Locate the cell with the specified text and output its (x, y) center coordinate. 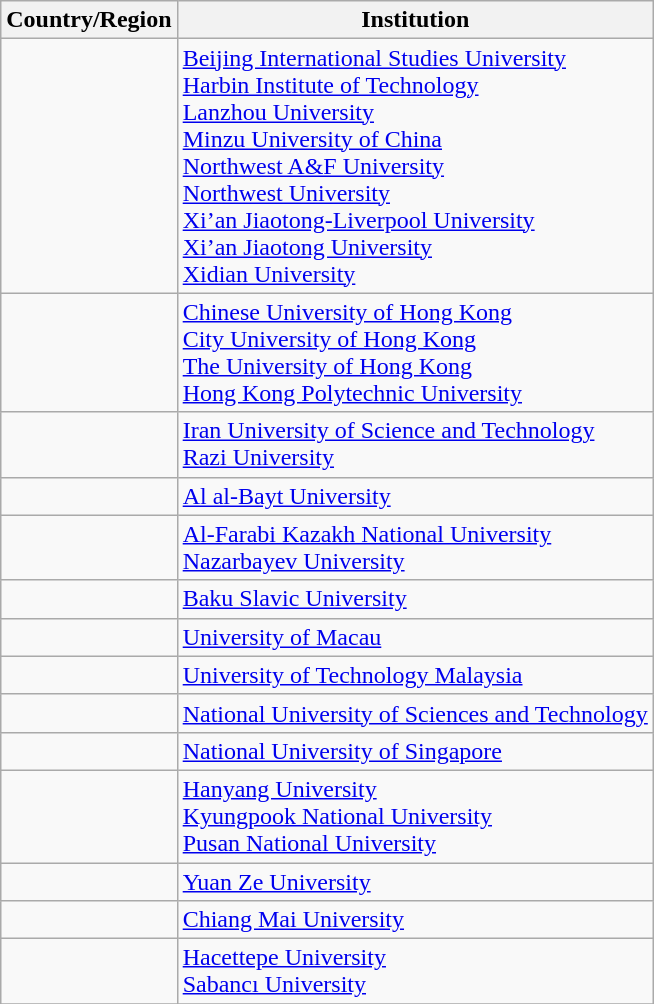
Country/Region (89, 20)
Chinese University of Hong KongCity University of Hong KongThe University of Hong KongHong Kong Polytechnic University (415, 352)
Hanyang UniversityKyungpook National UniversityPusan National University (415, 816)
National University of Sciences and Technology (415, 713)
Institution (415, 20)
Iran University of Science and TechnologyRazi University (415, 444)
University of Technology Malaysia (415, 675)
Yuan Ze University (415, 881)
Baku Slavic University (415, 599)
Al-Farabi Kazakh National UniversityNazarbayev University (415, 548)
National University of Singapore (415, 751)
Al al-Bayt University (415, 496)
Hacettepe UniversitySabancı University (415, 972)
University of Macau (415, 637)
Chiang Mai University (415, 920)
